Pinpoint the cell where the given text exists, returning its (X, Y) midpoint coordinate. 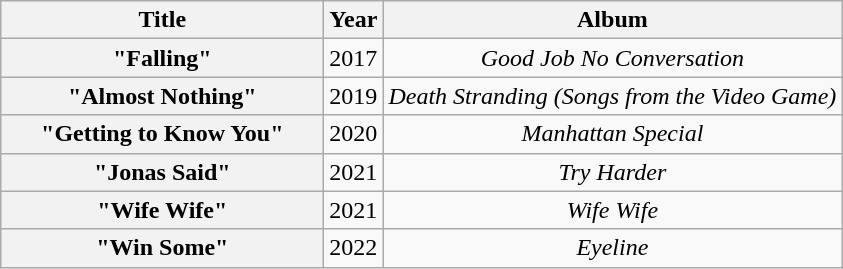
Wife Wife (612, 210)
Eyeline (612, 248)
"Jonas Said" (162, 172)
"Win Some" (162, 248)
Title (162, 20)
2022 (354, 248)
"Getting to Know You" (162, 134)
Year (354, 20)
Death Stranding (Songs from the Video Game) (612, 96)
2020 (354, 134)
Manhattan Special (612, 134)
Good Job No Conversation (612, 58)
"Falling" (162, 58)
2019 (354, 96)
Album (612, 20)
Try Harder (612, 172)
"Wife Wife" (162, 210)
"Almost Nothing" (162, 96)
2017 (354, 58)
